Identify which cell holds the provided text, then report its (X, Y) central coordinate. 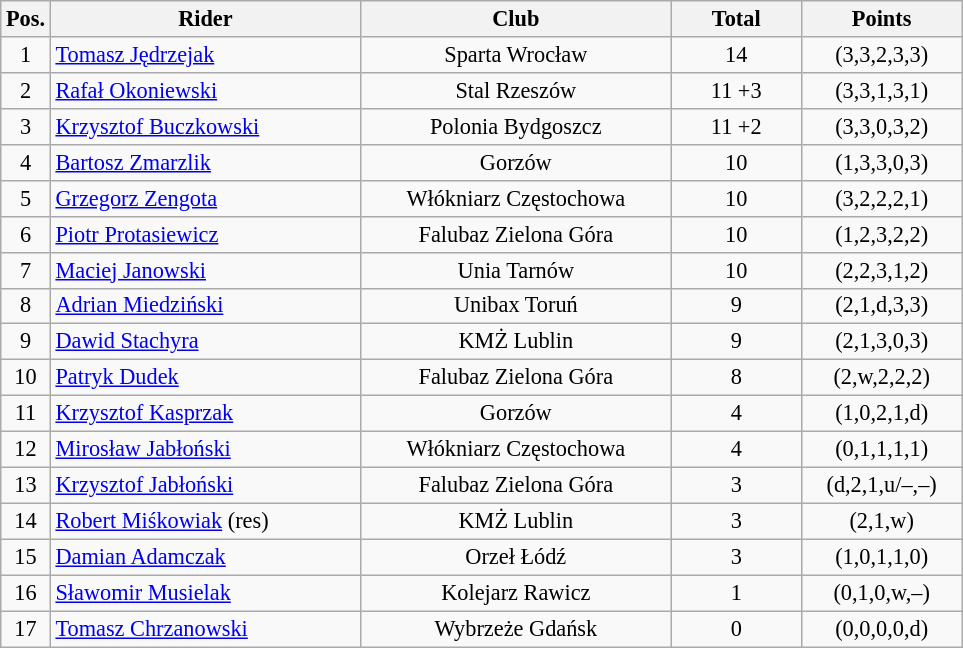
11 +2 (736, 126)
6 (26, 234)
Patryk Dudek (205, 378)
Unia Tarnów (516, 270)
16 (26, 593)
(3,2,2,2,1) (881, 198)
Krzysztof Kasprzak (205, 414)
(2,1,w) (881, 521)
(3,3,0,3,2) (881, 126)
(0,1,1,1,1) (881, 450)
Tomasz Jędrzejak (205, 55)
Rafał Okoniewski (205, 90)
(1,2,3,2,2) (881, 234)
5 (26, 198)
Club (516, 19)
Unibax Toruń (516, 306)
15 (26, 557)
Sparta Wrocław (516, 55)
Bartosz Zmarzlik (205, 162)
Sławomir Musielak (205, 593)
Wybrzeże Gdańsk (516, 629)
(0,1,0,w,–) (881, 593)
Total (736, 19)
Damian Adamczak (205, 557)
Stal Rzeszów (516, 90)
(3,3,1,3,1) (881, 90)
Polonia Bydgoszcz (516, 126)
7 (26, 270)
(3,3,2,3,3) (881, 55)
Piotr Protasiewicz (205, 234)
(2,1,3,0,3) (881, 342)
Tomasz Chrzanowski (205, 629)
Mirosław Jabłoński (205, 450)
(2,w,2,2,2) (881, 378)
0 (736, 629)
(1,0,1,1,0) (881, 557)
Kolejarz Rawicz (516, 593)
(2,2,3,1,2) (881, 270)
Krzysztof Jabłoński (205, 485)
11 +3 (736, 90)
2 (26, 90)
(0,0,0,0,d) (881, 629)
17 (26, 629)
Adrian Miedziński (205, 306)
Dawid Stachyra (205, 342)
Robert Miśkowiak (res) (205, 521)
Maciej Janowski (205, 270)
Orzeł Łódź (516, 557)
Rider (205, 19)
Grzegorz Zengota (205, 198)
(1,0,2,1,d) (881, 414)
12 (26, 450)
11 (26, 414)
(1,3,3,0,3) (881, 162)
13 (26, 485)
(d,2,1,u/–,–) (881, 485)
(2,1,d,3,3) (881, 306)
Krzysztof Buczkowski (205, 126)
Pos. (26, 19)
Points (881, 19)
